For the text-containing cell, return its midpoint in [x, y] coordinate format. 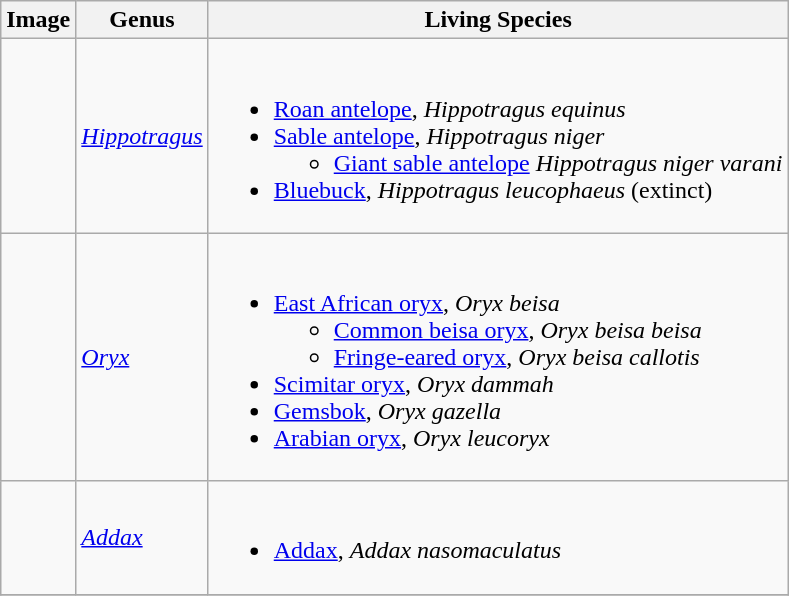
Genus [142, 20]
Addax [142, 538]
Image [38, 20]
Living Species [498, 20]
Oryx [142, 357]
Hippotragus [142, 136]
Addax, Addax nasomaculatus [498, 538]
